Scan for the cell matching the given text and deliver its (x, y) coordinate at center. 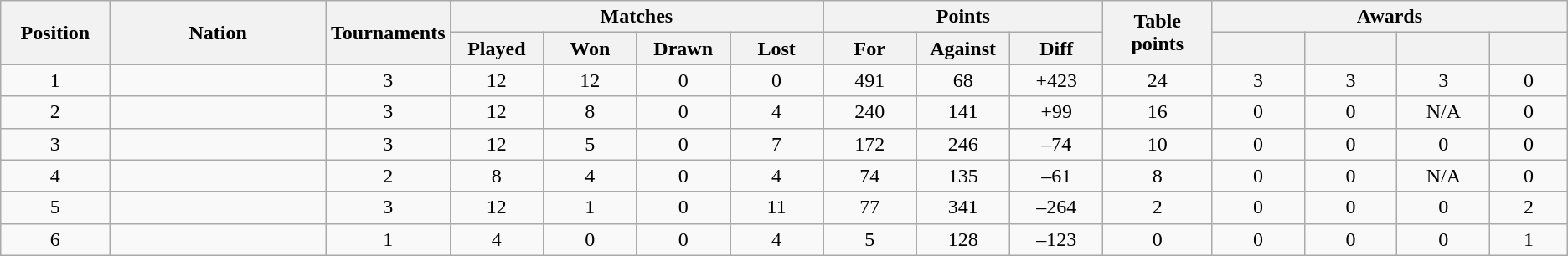
Awards (1390, 17)
For (869, 49)
Points (963, 17)
7 (777, 144)
+99 (1057, 112)
–61 (1057, 176)
Nation (218, 33)
68 (963, 80)
141 (963, 112)
246 (963, 144)
Drawn (683, 49)
–123 (1057, 239)
135 (963, 176)
Table points (1158, 33)
24 (1158, 80)
Diff (1057, 49)
Matches (637, 17)
Position (55, 33)
77 (869, 207)
128 (963, 239)
172 (869, 144)
74 (869, 176)
Won (590, 49)
–74 (1057, 144)
Against (963, 49)
10 (1158, 144)
+423 (1057, 80)
341 (963, 207)
491 (869, 80)
Lost (777, 49)
Played (497, 49)
240 (869, 112)
11 (777, 207)
Tournaments (388, 33)
6 (55, 239)
16 (1158, 112)
–264 (1057, 207)
